Extract the [X, Y] coordinate from the center of the cell holding the provided text.  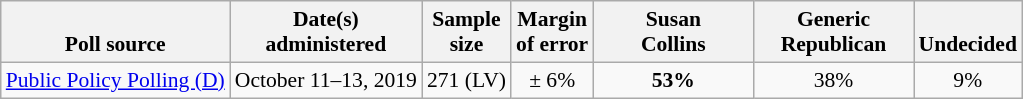
Undecided [968, 32]
Public Policy Polling (D) [116, 80]
Samplesize [466, 32]
271 (LV) [466, 80]
GenericRepublican [833, 32]
October 11–13, 2019 [326, 80]
53% [673, 80]
SusanCollins [673, 32]
38% [833, 80]
Date(s)administered [326, 32]
Marginof error [552, 32]
9% [968, 80]
± 6% [552, 80]
Poll source [116, 32]
